Pinpoint the cell where the given text exists, returning its (x, y) midpoint coordinate. 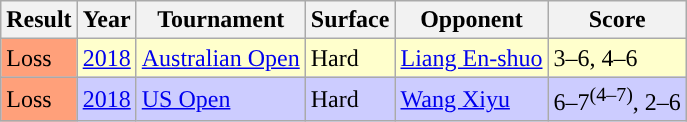
Tournament (220, 20)
6–7(4–7), 2–6 (617, 100)
Result (39, 20)
Opponent (472, 20)
Year (106, 20)
Liang En-shuo (472, 58)
3–6, 4–6 (617, 58)
US Open (220, 100)
Score (617, 20)
Wang Xiyu (472, 100)
Australian Open (220, 58)
Surface (350, 20)
